Find where the given text appears and provide that cell's center as [X, Y] coordinate. 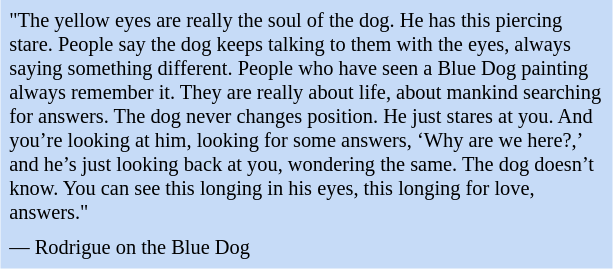
— Rodrigue on the Blue Dog [306, 248]
